Extract the [X, Y] coordinate from the center of the cell holding the provided text.  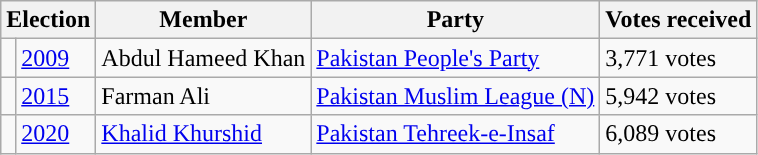
6,089 votes [678, 134]
2009 [56, 58]
Votes received [678, 20]
Khalid Khurshid [204, 134]
3,771 votes [678, 58]
Pakistan Tehreek-e-Insaf [456, 134]
Farman Ali [204, 96]
2020 [56, 134]
5,942 votes [678, 96]
Abdul Hameed Khan [204, 58]
Member [204, 20]
2015 [56, 96]
Election [48, 20]
Pakistan People's Party [456, 58]
Party [456, 20]
Pakistan Muslim League (N) [456, 96]
